Provide the [x, y] coordinate of the cell's center where the given text is located.  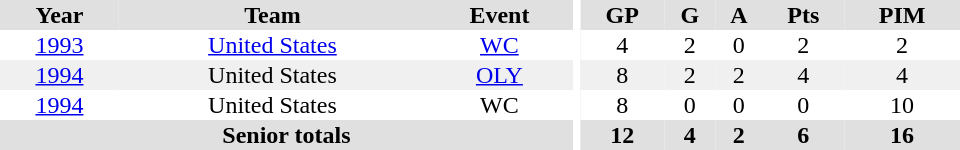
6 [804, 135]
A [738, 15]
Senior totals [286, 135]
OLY [500, 75]
Event [500, 15]
10 [902, 105]
Year [60, 15]
16 [902, 135]
Pts [804, 15]
12 [622, 135]
1993 [60, 45]
G [690, 15]
GP [622, 15]
Team [272, 15]
PIM [902, 15]
